For the text-containing cell, return its midpoint in [x, y] coordinate format. 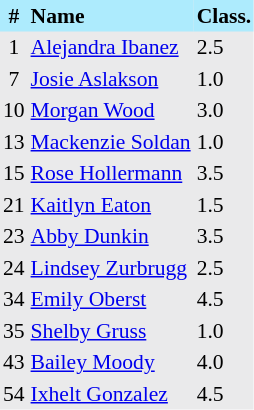
15 [14, 174]
21 [14, 205]
Mackenzie Soldan [111, 142]
Ixhelt Gonzalez [111, 394]
23 [14, 236]
13 [14, 142]
1 [14, 48]
# [14, 16]
24 [14, 268]
Alejandra Ibanez [111, 48]
Kaitlyn Eaton [111, 205]
Name [111, 16]
Josie Aslakson [111, 79]
Lindsey Zurbrugg [111, 268]
Shelby Gruss [111, 331]
Emily Oberst [111, 300]
34 [14, 300]
7 [14, 79]
54 [14, 394]
10 [14, 110]
Morgan Wood [111, 110]
43 [14, 362]
35 [14, 331]
Bailey Moody [111, 362]
Abby Dunkin [111, 236]
Rose Hollermann [111, 174]
